Detect which cell encompasses the target text, then output its (X, Y) center coordinate. 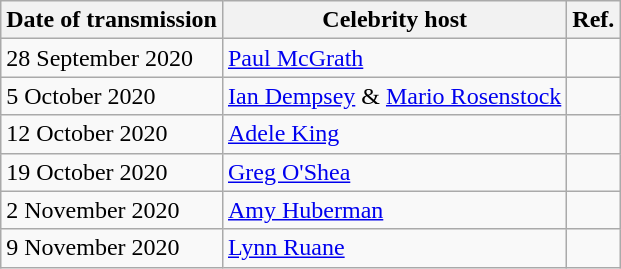
19 October 2020 (112, 172)
Lynn Ruane (394, 248)
Ref. (594, 20)
Greg O'Shea (394, 172)
Adele King (394, 134)
9 November 2020 (112, 248)
Ian Dempsey & Mario Rosenstock (394, 96)
12 October 2020 (112, 134)
2 November 2020 (112, 210)
Celebrity host (394, 20)
5 October 2020 (112, 96)
28 September 2020 (112, 58)
Date of transmission (112, 20)
Paul McGrath (394, 58)
Amy Huberman (394, 210)
